Output the (x, y) coordinate of the center of the cell containing the given text.  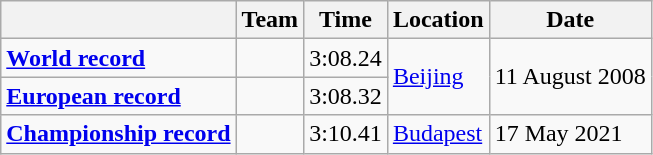
3:08.32 (346, 96)
Date (570, 20)
European record (118, 96)
11 August 2008 (570, 77)
Beijing (438, 77)
Time (346, 20)
Budapest (438, 134)
Championship record (118, 134)
Location (438, 20)
Team (270, 20)
World record (118, 58)
3:08.24 (346, 58)
17 May 2021 (570, 134)
3:10.41 (346, 134)
